Search for the cell housing the specified text and yield its [X, Y] center coordinate. 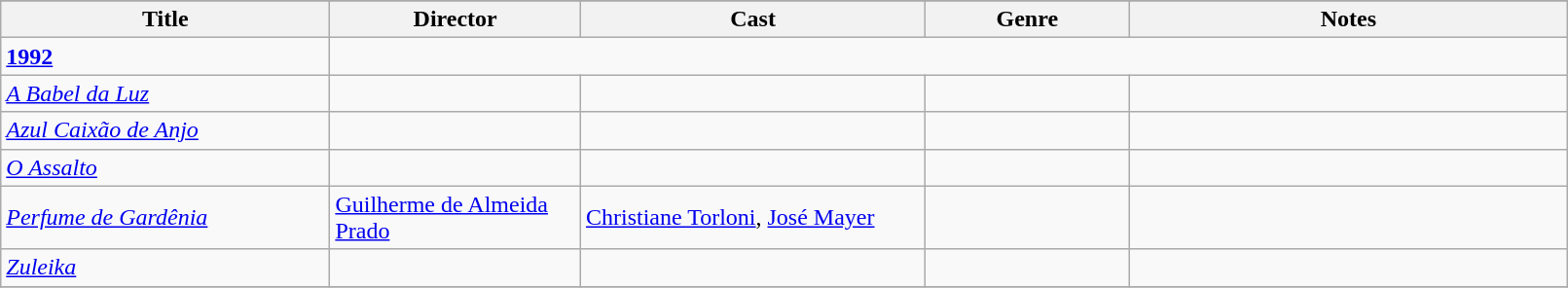
O Assalto [165, 167]
Notes [1349, 19]
A Babel da Luz [165, 93]
Title [165, 19]
Christiane Torloni, José Mayer [752, 218]
Genre [1028, 19]
Cast [752, 19]
Perfume de Gardênia [165, 218]
Azul Caixão de Anjo [165, 130]
Guilherme de Almeida Prado [456, 218]
1992 [165, 56]
Zuleika [165, 268]
Director [456, 19]
